Locate the cell with the specified text and output its (X, Y) center coordinate. 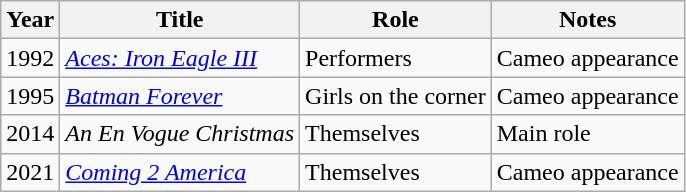
2021 (30, 172)
Batman Forever (180, 96)
Notes (588, 20)
2014 (30, 134)
Girls on the corner (396, 96)
Title (180, 20)
An En Vogue Christmas (180, 134)
Aces: Iron Eagle III (180, 58)
Role (396, 20)
1995 (30, 96)
Coming 2 America (180, 172)
Performers (396, 58)
Main role (588, 134)
1992 (30, 58)
Year (30, 20)
